Identify which cell holds the provided text, then report its [x, y] central coordinate. 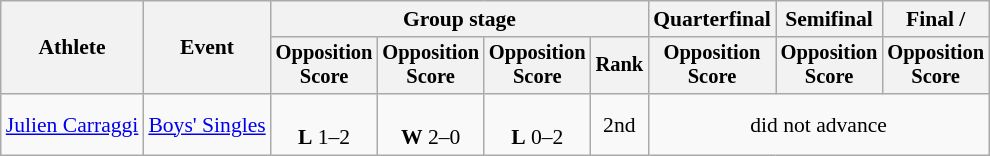
Athlete [72, 48]
Semifinal [830, 19]
Quarterfinal [712, 19]
2nd [620, 124]
L 0–2 [538, 124]
Group stage [460, 19]
Rank [620, 66]
Julien Carraggi [72, 124]
L 1–2 [324, 124]
W 2–0 [430, 124]
did not advance [818, 124]
Event [206, 48]
Final / [936, 19]
Boys' Singles [206, 124]
